From the cell containing the given text, extract its center point as [X, Y] coordinate. 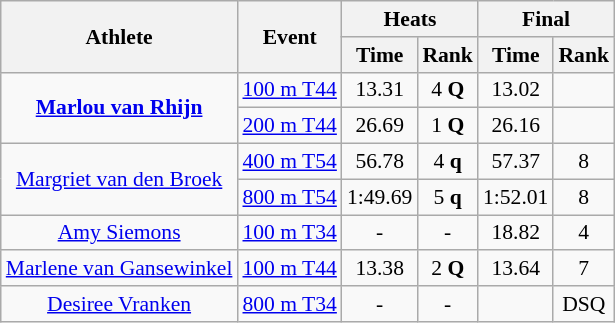
13.38 [380, 269]
4 [584, 233]
4 Q [448, 90]
13.64 [516, 269]
Athlete [120, 36]
5 q [448, 197]
400 m T54 [289, 162]
Margriet van den Broek [120, 180]
Event [289, 36]
13.31 [380, 90]
2 Q [448, 269]
800 m T34 [289, 304]
56.78 [380, 162]
26.69 [380, 126]
18.82 [516, 233]
Heats [410, 19]
Marlou van Rhijn [120, 108]
Final [546, 19]
1:52.01 [516, 197]
Marlene van Gansewinkel [120, 269]
4 q [448, 162]
800 m T54 [289, 197]
DSQ [584, 304]
1:49.69 [380, 197]
7 [584, 269]
Desiree Vranken [120, 304]
26.16 [516, 126]
1 Q [448, 126]
200 m T44 [289, 126]
100 m T34 [289, 233]
Amy Siemons [120, 233]
13.02 [516, 90]
57.37 [516, 162]
